Detect which cell encompasses the target text, then output its [x, y] center coordinate. 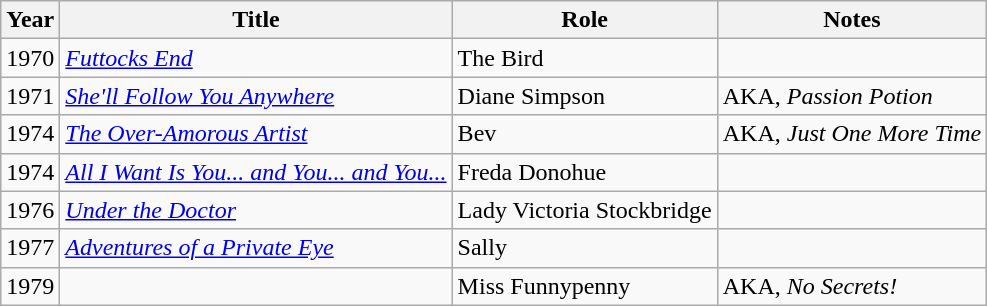
Bev [584, 134]
1970 [30, 58]
The Bird [584, 58]
Diane Simpson [584, 96]
The Over-Amorous Artist [256, 134]
Under the Doctor [256, 210]
AKA, Just One More Time [852, 134]
Adventures of a Private Eye [256, 248]
AKA, Passion Potion [852, 96]
1971 [30, 96]
Freda Donohue [584, 172]
Role [584, 20]
Futtocks End [256, 58]
Lady Victoria Stockbridge [584, 210]
Miss Funnypenny [584, 286]
Sally [584, 248]
1977 [30, 248]
She'll Follow You Anywhere [256, 96]
Year [30, 20]
Title [256, 20]
AKA, No Secrets! [852, 286]
Notes [852, 20]
1976 [30, 210]
1979 [30, 286]
All I Want Is You... and You... and You... [256, 172]
